Detect which cell encompasses the target text, then output its (X, Y) center coordinate. 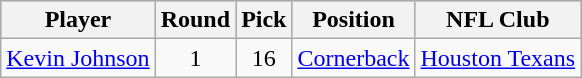
NFL Club (498, 20)
Kevin Johnson (78, 58)
16 (264, 58)
1 (195, 58)
Player (78, 20)
Cornerback (354, 58)
Houston Texans (498, 58)
Position (354, 20)
Pick (264, 20)
Round (195, 20)
